Detect which cell encompasses the target text, then output its (X, Y) center coordinate. 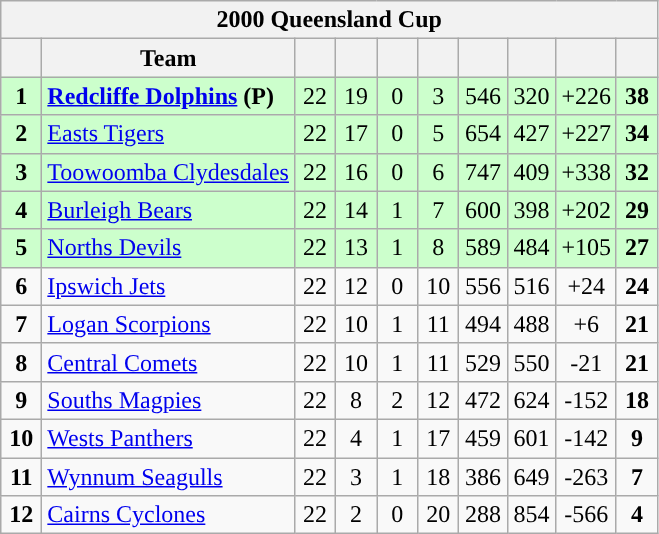
Ipswich Jets (168, 286)
472 (484, 400)
+226 (586, 96)
+6 (586, 324)
546 (484, 96)
Cairns Cyclones (168, 515)
24 (636, 286)
516 (532, 286)
427 (532, 134)
+338 (586, 172)
34 (636, 134)
Central Comets (168, 362)
16 (356, 172)
20 (438, 515)
-263 (586, 477)
Redcliffe Dolphins (P) (168, 96)
+24 (586, 286)
494 (484, 324)
386 (484, 477)
459 (484, 438)
Souths Magpies (168, 400)
488 (532, 324)
14 (356, 210)
556 (484, 286)
Easts Tigers (168, 134)
Wests Panthers (168, 438)
654 (484, 134)
601 (532, 438)
484 (532, 248)
320 (532, 96)
Logan Scorpions (168, 324)
854 (532, 515)
Norths Devils (168, 248)
2000 Queensland Cup (330, 20)
624 (532, 400)
19 (356, 96)
+105 (586, 248)
32 (636, 172)
-152 (586, 400)
Toowoomba Clydesdales (168, 172)
529 (484, 362)
550 (532, 362)
288 (484, 515)
Burleigh Bears (168, 210)
649 (532, 477)
13 (356, 248)
747 (484, 172)
+202 (586, 210)
-142 (586, 438)
38 (636, 96)
600 (484, 210)
-566 (586, 515)
29 (636, 210)
589 (484, 248)
409 (532, 172)
398 (532, 210)
Wynnum Seagulls (168, 477)
27 (636, 248)
-21 (586, 362)
+227 (586, 134)
Team (168, 58)
